Pinpoint the cell where the given text exists, returning its (x, y) midpoint coordinate. 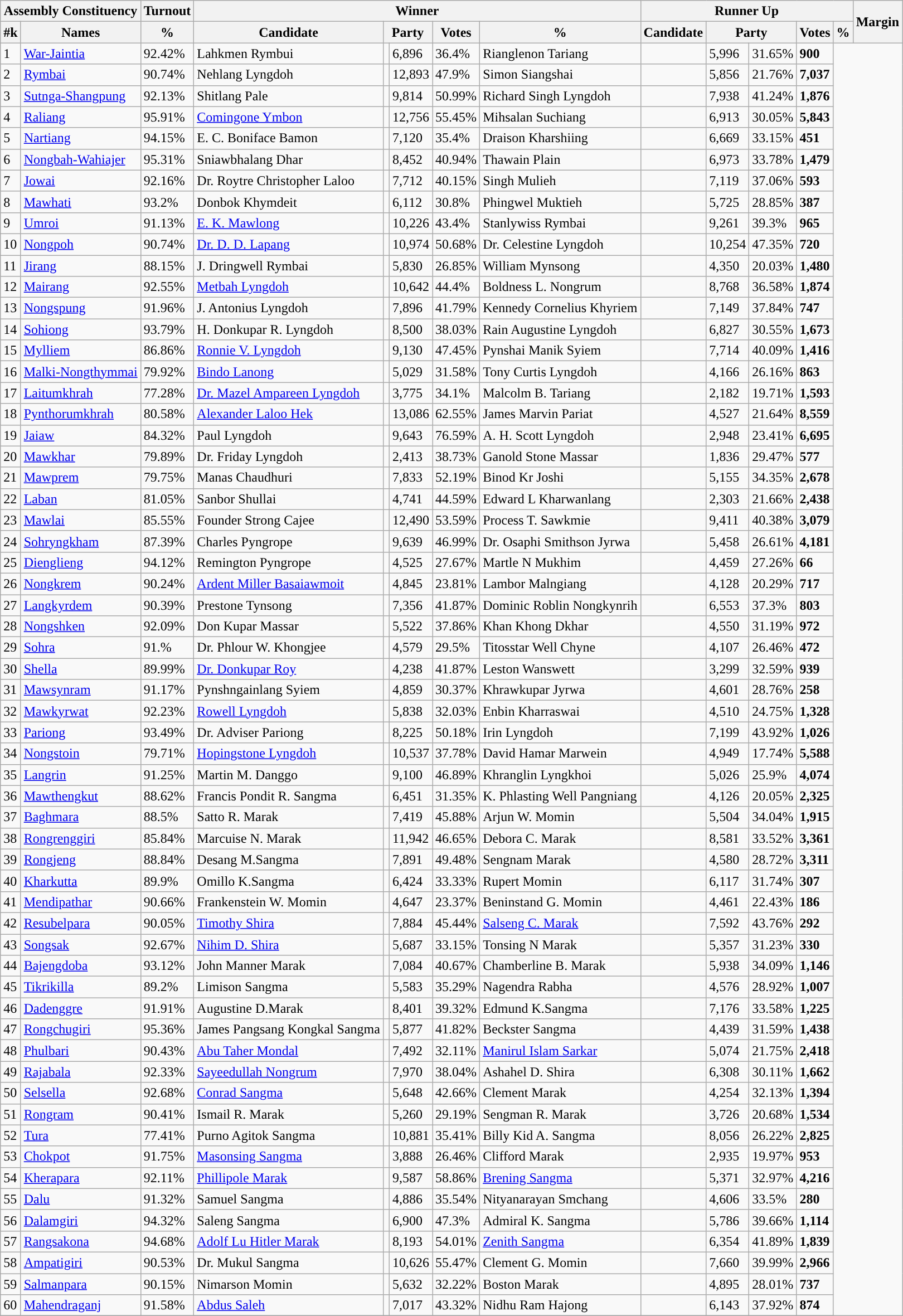
47 (11, 1030)
14 (11, 329)
Rupert Momin (560, 881)
Langrin (80, 775)
30 (11, 669)
Kharkutta (80, 881)
2,935 (728, 1157)
J. Antonius Lyngdoh (289, 308)
Martle N Mukhim (560, 562)
Prestone Tynsong (289, 605)
Abdus Saleh (289, 1305)
81.05% (167, 499)
Baghmara (80, 817)
40.09% (773, 351)
92.68% (167, 1093)
93.49% (167, 732)
91.17% (167, 690)
Nidhu Ram Hajong (560, 1305)
Mihsalan Suchiang (560, 117)
Ganold Stone Massar (560, 457)
6,308 (728, 1072)
9,411 (728, 520)
30.55% (773, 329)
40.94% (456, 159)
77.28% (167, 393)
53.59% (456, 520)
Rongjeng (80, 859)
Salseng C. Marak (560, 923)
43.92% (773, 732)
James Pangsang Kongkal Sangma (289, 1030)
Chokpot (80, 1157)
Omillo K.Sangma (289, 881)
32.97% (773, 1178)
Rain Augustine Lyngdoh (560, 329)
Mawkyrwat (80, 711)
Dr. Donkupar Roy (289, 669)
6,354 (728, 1241)
William Mynsong (560, 266)
7,660 (728, 1262)
7,970 (411, 1072)
Kennedy Cornelius Khyriem (560, 308)
47.35% (773, 244)
18 (11, 414)
Boston Marak (560, 1284)
20.68% (773, 1114)
33 (11, 732)
95.36% (167, 1030)
37 (11, 817)
90.24% (167, 584)
10,642 (411, 287)
21.76% (773, 75)
5,504 (728, 817)
Clement G. Momin (560, 1262)
40.15% (456, 181)
Sutnga-Shangpung (80, 96)
Dr. Osaphi Smithson Jyrwa (560, 541)
9,130 (411, 351)
5,371 (728, 1178)
43 (11, 945)
41 (11, 902)
58.86% (456, 1178)
Conrad Sangma (289, 1093)
Bajengdoba (80, 966)
25 (11, 562)
Draison Kharshiing (560, 138)
2,413 (411, 457)
19.97% (773, 1157)
23.41% (773, 435)
35.54% (456, 1199)
Winner (417, 11)
39.66% (773, 1220)
Brening Sangma (560, 1178)
42 (11, 923)
Charles Pyngrope (289, 541)
4,859 (411, 690)
Mahendraganj (80, 1305)
91.75% (167, 1157)
8,056 (728, 1135)
31 (11, 690)
7,084 (411, 966)
3,079 (815, 520)
4,576 (728, 987)
Enbin Kharraswai (560, 711)
6,117 (728, 881)
41.89% (773, 1241)
79.75% (167, 478)
58 (11, 1262)
92.13% (167, 96)
39.3% (773, 223)
32.22% (456, 1284)
Manas Chaudhuri (289, 478)
1,673 (815, 329)
1,593 (815, 393)
8,452 (411, 159)
War-Jaintia (80, 54)
6,900 (411, 1220)
34.04% (773, 817)
4,074 (815, 775)
34.1% (456, 393)
Rongram (80, 1114)
747 (815, 308)
Hopingstone Lyngdoh (289, 754)
593 (815, 181)
27.26% (773, 562)
79.71% (167, 754)
Ismail R. Marak (289, 1114)
33.5% (773, 1199)
91.91% (167, 1008)
Pariong (80, 732)
46.89% (456, 775)
33.33% (456, 881)
92.67% (167, 945)
Dr. Mazel Ampareen Lyngdoh (289, 393)
7,120 (411, 138)
4,579 (411, 648)
Nongstoin (80, 754)
John Manner Marak (289, 966)
9,587 (411, 1178)
91.96% (167, 308)
4,126 (728, 796)
28.92% (773, 987)
87.39% (167, 541)
11,942 (411, 838)
6,973 (728, 159)
9,261 (728, 223)
5,786 (728, 1220)
35.4% (456, 138)
1,836 (728, 457)
5,632 (411, 1284)
4,459 (728, 562)
Zenith Sangma (560, 1241)
965 (815, 223)
3 (11, 96)
Dienglieng (80, 562)
15 (11, 351)
Ronnie V. Lyngdoh (289, 351)
7,199 (728, 732)
451 (815, 138)
6 (11, 159)
30.05% (773, 117)
54.01% (456, 1241)
Turnout (167, 11)
Rowell Lyngdoh (289, 711)
28.01% (773, 1284)
79.92% (167, 372)
31.19% (773, 627)
29.5% (456, 648)
55 (11, 1199)
55.47% (456, 1262)
4,845 (411, 584)
33.58% (773, 1008)
1,479 (815, 159)
Phulbari (80, 1051)
2,948 (728, 435)
Nagendra Rabha (560, 987)
Adolf Lu Hitler Marak (289, 1241)
5,830 (411, 266)
Sohiong (80, 329)
Mawkhar (80, 457)
4,181 (815, 541)
Admiral K. Sangma (560, 1220)
K. Phlasting Well Pangniang (560, 796)
Pynshai Manik Syiem (560, 351)
5,029 (411, 372)
Ardent Miller Basaiawmoit (289, 584)
Rongchugiri (80, 1030)
4,439 (728, 1030)
Phingwel Muktieh (560, 202)
21.66% (773, 499)
88.15% (167, 266)
E. C. Boniface Bamon (289, 138)
737 (815, 1284)
3,361 (815, 838)
47.45% (456, 351)
1,007 (815, 987)
91.58% (167, 1305)
Desang M.Sangma (289, 859)
4,254 (728, 1093)
4,238 (411, 669)
9,643 (411, 435)
1,915 (815, 817)
Umroi (80, 223)
Beninstand G. Momin (560, 902)
24 (11, 541)
Laitumkhrah (80, 393)
31.58% (456, 372)
10,881 (411, 1135)
17 (11, 393)
Kherapara (80, 1178)
6,451 (411, 796)
37.3% (773, 605)
90.41% (167, 1114)
89.2% (167, 987)
Marcuise N. Marak (289, 838)
95.91% (167, 117)
50 (11, 1093)
32.03% (456, 711)
1,480 (815, 266)
28.76% (773, 690)
34.35% (773, 478)
Mawprem (80, 478)
9,814 (411, 96)
89.9% (167, 881)
Nongshken (80, 627)
Founder Strong Cajee (289, 520)
280 (815, 1199)
92.42% (167, 54)
1,394 (815, 1093)
4,216 (815, 1178)
2,303 (728, 499)
Clement Marak (560, 1093)
28.85% (773, 202)
4,166 (728, 372)
2,678 (815, 478)
J. Dringwell Rymbai (289, 266)
37.78% (456, 754)
Thawain Plain (560, 159)
Process T. Sawkmie (560, 520)
37.06% (773, 181)
90.15% (167, 1284)
11 (11, 266)
31.59% (773, 1030)
387 (815, 202)
41.24% (773, 96)
52.19% (456, 478)
3,726 (728, 1114)
9 (11, 223)
Dr. Roytre Christopher Laloo (289, 181)
46.65% (456, 838)
1,534 (815, 1114)
93.79% (167, 329)
91.13% (167, 223)
91.25% (167, 775)
16 (11, 372)
88.62% (167, 796)
Rangsakona (80, 1241)
77.41% (167, 1135)
3,299 (728, 669)
25.9% (773, 775)
Donbok Khymdeit (289, 202)
258 (815, 690)
7,176 (728, 1008)
Bindo Lanong (289, 372)
46 (11, 1008)
2,418 (815, 1051)
Lambor Malngiang (560, 584)
31.65% (773, 54)
5,996 (728, 54)
1,839 (815, 1241)
1,225 (815, 1008)
91.% (167, 648)
13,086 (411, 414)
41.79% (456, 308)
4,550 (728, 627)
Sniawbhalang Dhar (289, 159)
41.82% (456, 1030)
Saleng Sangma (289, 1220)
Dr. Celestine Lyngdoh (560, 244)
Khranglin Lyngkhoi (560, 775)
1,876 (815, 96)
4,580 (728, 859)
4,895 (728, 1284)
45.44% (456, 923)
27 (11, 605)
Paul Lyngdoh (289, 435)
Mawlai (80, 520)
Resubelpara (80, 923)
9,639 (411, 541)
Mawthengkut (80, 796)
54 (11, 1178)
92.11% (167, 1178)
12 (11, 287)
4,128 (728, 584)
Dr. D. D. Lapang (289, 244)
4,647 (411, 902)
7,017 (411, 1305)
29 (11, 648)
6,913 (728, 117)
3,888 (411, 1157)
24.75% (773, 711)
1,416 (815, 351)
59 (11, 1284)
7,592 (728, 923)
39.32% (456, 1008)
50.99% (456, 96)
34.09% (773, 966)
Rymbai (80, 75)
2,825 (815, 1135)
46.99% (456, 541)
900 (815, 54)
37.86% (456, 627)
85.55% (167, 520)
A. H. Scott Lyngdoh (560, 435)
Leston Wanswett (560, 669)
66 (815, 562)
953 (815, 1157)
Stanlywiss Rymbai (560, 223)
Binod Kr Joshi (560, 478)
10,537 (411, 754)
50.18% (456, 732)
Rongrenggiri (80, 838)
5,522 (411, 627)
38.03% (456, 329)
4 (11, 117)
4,527 (728, 414)
Nongpoh (80, 244)
Ashahel D. Shira (560, 1072)
472 (815, 648)
26.61% (773, 541)
Nimarson Momin (289, 1284)
Dominic Roblin Nongkynrih (560, 605)
292 (815, 923)
95.31% (167, 159)
Nihim D. Shira (289, 945)
Dadenggre (80, 1008)
5,843 (815, 117)
4,107 (728, 648)
Limison Sangma (289, 987)
10 (11, 244)
Lahkmen Rymbui (289, 54)
88.84% (167, 859)
30.8% (456, 202)
7,896 (411, 308)
Nehlang Lyngdoh (289, 75)
577 (815, 457)
7,833 (411, 478)
Titosstar Well Chyne (560, 648)
Tony Curtis Lyngdoh (560, 372)
James Marvin Pariat (560, 414)
307 (815, 881)
Edward L Kharwanlang (560, 499)
94.12% (167, 562)
7,419 (411, 817)
28 (11, 627)
7,938 (728, 96)
90.39% (167, 605)
89.99% (167, 669)
93.12% (167, 966)
33.78% (773, 159)
92.09% (167, 627)
10,226 (411, 223)
40.67% (456, 966)
5,877 (411, 1030)
49 (11, 1072)
Dr. Phlour W. Khongjee (289, 648)
57 (11, 1241)
Laban (80, 499)
Nartiang (80, 138)
60 (11, 1305)
27.67% (456, 562)
30.37% (456, 690)
6,896 (411, 54)
Nongspung (80, 308)
39 (11, 859)
7,884 (411, 923)
Khrawkupar Jyrwa (560, 690)
88.5% (167, 817)
7,037 (815, 75)
5,648 (411, 1093)
8 (11, 202)
8,193 (411, 1241)
84.32% (167, 435)
Tikrikilla (80, 987)
Rajabala (80, 1072)
43.32% (456, 1305)
8,559 (815, 414)
720 (815, 244)
26.16% (773, 372)
79.89% (167, 457)
7,149 (728, 308)
6,827 (728, 329)
803 (815, 605)
4,886 (411, 1199)
Langkyrdem (80, 605)
30.11% (773, 1072)
4,510 (728, 711)
Dalu (80, 1199)
8,768 (728, 287)
52 (11, 1135)
5,687 (411, 945)
90.05% (167, 923)
Sohra (80, 648)
21.64% (773, 414)
Jirang (80, 266)
76.59% (456, 435)
6,143 (728, 1305)
1,438 (815, 1030)
Chamberline B. Marak (560, 966)
5,155 (728, 478)
36.58% (773, 287)
Jowai (80, 181)
10,974 (411, 244)
Shitlang Pale (289, 96)
37.92% (773, 1305)
35.41% (456, 1135)
55.45% (456, 117)
Tura (80, 1135)
Martin M. Danggo (289, 775)
10,626 (411, 1262)
Mawhati (80, 202)
5,260 (411, 1114)
Arjun W. Momin (560, 817)
1,874 (815, 287)
#k (11, 32)
20.03% (773, 266)
Manirul Islam Sarkar (560, 1051)
Augustine D.Marak (289, 1008)
8,401 (411, 1008)
Sengnam Marak (560, 859)
Comingone Ymbon (289, 117)
6,424 (411, 881)
1,114 (815, 1220)
44.4% (456, 287)
23.81% (456, 584)
5,026 (728, 775)
Frankenstein W. Momin (289, 902)
6,112 (411, 202)
19.71% (773, 393)
Nongkrem (80, 584)
4,741 (411, 499)
94.32% (167, 1220)
50.68% (456, 244)
5,588 (815, 754)
Songsak (80, 945)
62.55% (456, 414)
Dr. Adviser Pariong (289, 732)
Runner Up (747, 11)
3,775 (411, 393)
38.04% (456, 1072)
32.59% (773, 669)
7,714 (728, 351)
Sohryngkham (80, 541)
Mairang (80, 287)
10,254 (728, 244)
9,100 (411, 775)
36 (11, 796)
21 (11, 478)
92.55% (167, 287)
31.23% (773, 945)
Samuel Sangma (289, 1199)
5,458 (728, 541)
7 (11, 181)
90.43% (167, 1051)
37.84% (773, 308)
Malcolm B. Tariang (560, 393)
E. K. Mawlong (289, 223)
Timothy Shira (289, 923)
Khan Khong Dkhar (560, 627)
91.32% (167, 1199)
92.33% (167, 1072)
Irin Lyngdoh (560, 732)
28.72% (773, 859)
939 (815, 669)
Rianglenon Tariang (560, 54)
Alexander Laloo Hek (289, 414)
43.76% (773, 923)
45.88% (456, 817)
2,325 (815, 796)
47.9% (456, 75)
13 (11, 308)
26.22% (773, 1135)
94.15% (167, 138)
94.68% (167, 1241)
31.74% (773, 881)
Debora C. Marak (560, 838)
Salmanpara (80, 1284)
Pynshngainlang Syiem (289, 690)
8,500 (411, 329)
20.29% (773, 584)
90.66% (167, 902)
Sengman R. Marak (560, 1114)
7,492 (411, 1051)
Masonsing Sangma (289, 1157)
Raliang (80, 117)
863 (815, 372)
7,119 (728, 181)
32.13% (773, 1093)
Beckster Sangma (560, 1030)
19 (11, 435)
7,891 (411, 859)
17.74% (773, 754)
85.84% (167, 838)
3,311 (815, 859)
43.4% (456, 223)
5,074 (728, 1051)
972 (815, 627)
2,182 (728, 393)
92.16% (167, 181)
44 (11, 966)
8,225 (411, 732)
2 (11, 75)
4,606 (728, 1199)
35 (11, 775)
5,725 (728, 202)
4,949 (728, 754)
Assembly Constituency (70, 11)
12,490 (411, 520)
Clifford Marak (560, 1157)
Nityanarayan Smchang (560, 1199)
H. Donkupar R. Lyngdoh (289, 329)
Mawsynram (80, 690)
Mylliem (80, 351)
David Hamar Marwein (560, 754)
33.52% (773, 838)
32 (11, 711)
5,838 (411, 711)
4,461 (728, 902)
26 (11, 584)
45 (11, 987)
44.59% (456, 499)
5,938 (728, 966)
49.48% (456, 859)
34 (11, 754)
Margin (877, 22)
4,601 (728, 690)
186 (815, 902)
1,146 (815, 966)
Dr. Mukul Sangma (289, 1262)
Dr. Friday Lyngdoh (289, 457)
38.73% (456, 457)
Metbah Lyngdoh (289, 287)
31.35% (456, 796)
22.43% (773, 902)
Edmund K.Sangma (560, 1008)
40 (11, 881)
Pynthorumkhrah (80, 414)
Remington Pyngrope (289, 562)
29.47% (773, 457)
86.86% (167, 351)
874 (815, 1305)
12,756 (411, 117)
Purno Agitok Sangma (289, 1135)
6,669 (728, 138)
Simon Siangshai (560, 75)
53 (11, 1157)
6,553 (728, 605)
Satto R. Marak (289, 817)
26.85% (456, 266)
80.58% (167, 414)
1 (11, 54)
8,581 (728, 838)
20 (11, 457)
Shella (80, 669)
Malki-Nongthymmai (80, 372)
Abu Taher Mondal (289, 1051)
Dalamgiri (80, 1220)
Jaiaw (80, 435)
42.66% (456, 1093)
Sanbor Shullai (289, 499)
Singh Mulieh (560, 181)
Mendipathar (80, 902)
2,966 (815, 1262)
5,357 (728, 945)
93.2% (167, 202)
2,438 (815, 499)
36.4% (456, 54)
717 (815, 584)
38 (11, 838)
23.37% (456, 902)
35.29% (456, 987)
6,695 (815, 435)
47.3% (456, 1220)
5,856 (728, 75)
4,525 (411, 562)
Don Kupar Massar (289, 627)
23 (11, 520)
7,712 (411, 181)
Billy Kid A. Sangma (560, 1135)
20.05% (773, 796)
51 (11, 1114)
29.19% (456, 1114)
Sayeedullah Nongrum (289, 1072)
Tonsing N Marak (560, 945)
40.38% (773, 520)
Ampatigiri (80, 1262)
Selsella (80, 1093)
92.23% (167, 711)
330 (815, 945)
Names (80, 32)
5 (11, 138)
90.53% (167, 1262)
21.75% (773, 1051)
4,350 (728, 266)
5,583 (411, 987)
Nongbah-Wahiajer (80, 159)
Francis Pondit R. Sangma (289, 796)
1,328 (815, 711)
32.11% (456, 1051)
7,356 (411, 605)
39.99% (773, 1262)
56 (11, 1220)
Richard Singh Lyngdoh (560, 96)
Phillipole Marak (289, 1178)
Boldness L. Nongrum (560, 287)
12,893 (411, 75)
22 (11, 499)
1,026 (815, 732)
1,662 (815, 1072)
48 (11, 1051)
